Locate the cell with the specified text and output its [X, Y] center coordinate. 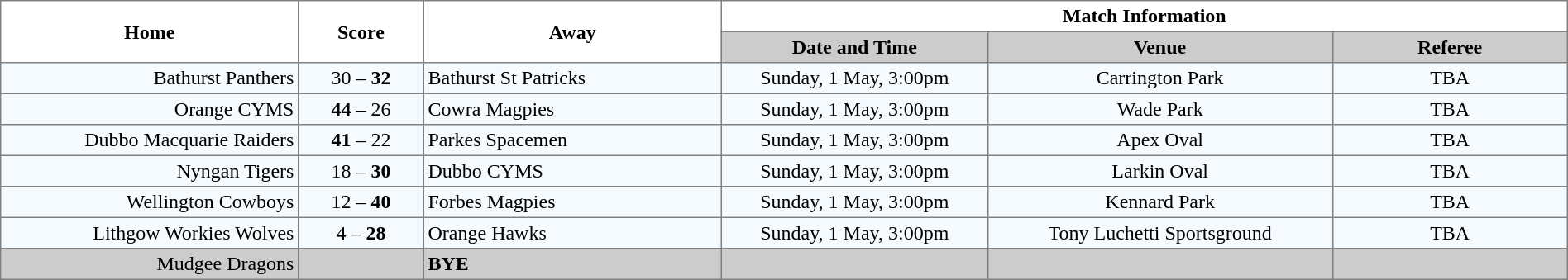
30 – 32 [361, 78]
Bathurst St Patricks [572, 78]
12 – 40 [361, 202]
Parkes Spacemen [572, 140]
Date and Time [854, 47]
Venue [1159, 47]
Match Information [1145, 17]
4 – 28 [361, 233]
Referee [1450, 47]
Dubbo CYMS [572, 171]
44 – 26 [361, 109]
Tony Luchetti Sportsground [1159, 233]
Larkin Oval [1159, 171]
Apex Oval [1159, 140]
Orange CYMS [150, 109]
Score [361, 31]
Dubbo Macquarie Raiders [150, 140]
Home [150, 31]
Carrington Park [1159, 78]
Wellington Cowboys [150, 202]
Wade Park [1159, 109]
Forbes Magpies [572, 202]
Cowra Magpies [572, 109]
41 – 22 [361, 140]
Orange Hawks [572, 233]
Bathurst Panthers [150, 78]
Nyngan Tigers [150, 171]
Mudgee Dragons [150, 264]
BYE [572, 264]
Kennard Park [1159, 202]
Lithgow Workies Wolves [150, 233]
18 – 30 [361, 171]
Away [572, 31]
